Pinpoint the cell where the given text exists, returning its (x, y) midpoint coordinate. 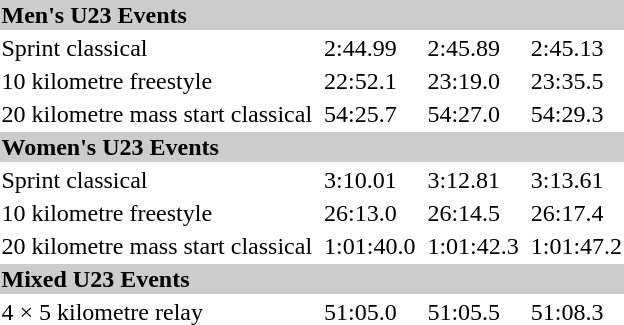
3:12.81 (473, 180)
Women's U23 Events (312, 147)
26:14.5 (473, 213)
23:19.0 (473, 81)
Mixed U23 Events (312, 279)
2:45.89 (473, 48)
1:01:40.0 (370, 246)
Men's U23 Events (312, 15)
1:01:42.3 (473, 246)
22:52.1 (370, 81)
2:44.99 (370, 48)
23:35.5 (576, 81)
54:25.7 (370, 114)
2:45.13 (576, 48)
54:29.3 (576, 114)
54:27.0 (473, 114)
3:13.61 (576, 180)
1:01:47.2 (576, 246)
26:17.4 (576, 213)
26:13.0 (370, 213)
3:10.01 (370, 180)
